Detect which cell encompasses the target text, then output its [x, y] center coordinate. 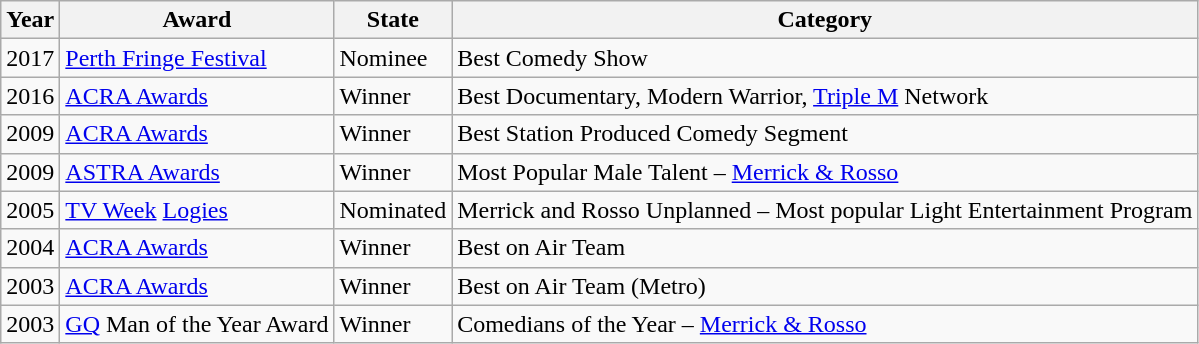
Comedians of the Year – Merrick & Rosso [825, 324]
Perth Fringe Festival [197, 58]
Best on Air Team (Metro) [825, 286]
Nominee [393, 58]
2005 [30, 210]
GQ Man of the Year Award [197, 324]
2004 [30, 248]
Nominated [393, 210]
2017 [30, 58]
Award [197, 20]
Most Popular Male Talent – Merrick & Rosso [825, 172]
Year [30, 20]
ASTRA Awards [197, 172]
State [393, 20]
Best Station Produced Comedy Segment [825, 134]
Best on Air Team [825, 248]
Best Comedy Show [825, 58]
Category [825, 20]
2016 [30, 96]
Merrick and Rosso Unplanned – Most popular Light Entertainment Program [825, 210]
Best Documentary, Modern Warrior, Triple M Network [825, 96]
TV Week Logies [197, 210]
